Extract the [X, Y] coordinate from the center of the cell holding the provided text.  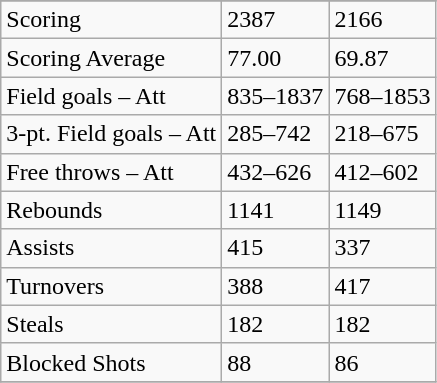
432–626 [276, 172]
88 [276, 362]
388 [276, 286]
Field goals – Att [112, 96]
2166 [382, 20]
835–1837 [276, 96]
Scoring Average [112, 58]
417 [382, 286]
218–675 [382, 134]
Free throws – Att [112, 172]
337 [382, 248]
285–742 [276, 134]
1149 [382, 210]
86 [382, 362]
415 [276, 248]
Steals [112, 324]
3-pt. Field goals – Att [112, 134]
Blocked Shots [112, 362]
69.87 [382, 58]
Scoring [112, 20]
Assists [112, 248]
2387 [276, 20]
1141 [276, 210]
412–602 [382, 172]
Turnovers [112, 286]
Rebounds [112, 210]
768–1853 [382, 96]
77.00 [276, 58]
